Return the (x, y) coordinate for the center point of the cell that contains the specified text.  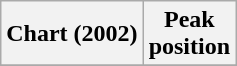
Peakposition (189, 34)
Chart (2002) (72, 34)
